Output the (X, Y) coordinate of the center of the cell containing the given text.  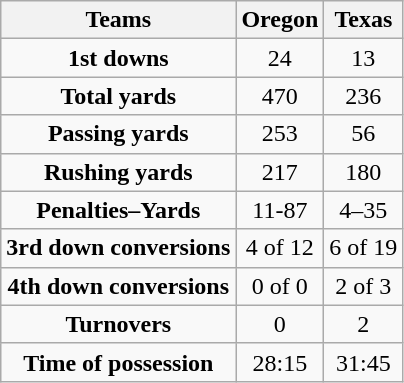
Oregon (280, 20)
24 (280, 58)
Time of possession (118, 362)
236 (364, 96)
4 of 12 (280, 248)
217 (280, 172)
28:15 (280, 362)
0 (280, 324)
Teams (118, 20)
0 of 0 (280, 286)
Passing yards (118, 134)
3rd down conversions (118, 248)
1st downs (118, 58)
4th down conversions (118, 286)
Texas (364, 20)
4–35 (364, 210)
Turnovers (118, 324)
6 of 19 (364, 248)
2 (364, 324)
253 (280, 134)
Penalties–Yards (118, 210)
Rushing yards (118, 172)
Total yards (118, 96)
13 (364, 58)
470 (280, 96)
180 (364, 172)
2 of 3 (364, 286)
31:45 (364, 362)
56 (364, 134)
11-87 (280, 210)
